Scan for the cell matching the given text and deliver its [X, Y] coordinate at center. 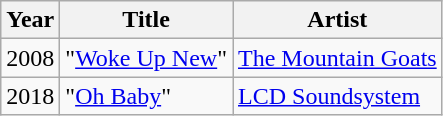
The Mountain Goats [337, 58]
LCD Soundsystem [337, 96]
Year [30, 20]
Artist [337, 20]
Title [146, 20]
2008 [30, 58]
2018 [30, 96]
"Oh Baby" [146, 96]
"Woke Up New" [146, 58]
